Scan for the cell matching the given text and deliver its [X, Y] coordinate at center. 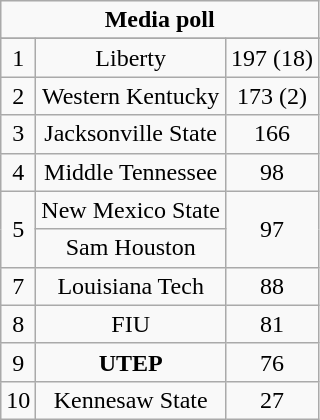
1 [18, 58]
New Mexico State [131, 210]
8 [18, 324]
2 [18, 96]
Sam Houston [131, 248]
27 [272, 400]
97 [272, 229]
5 [18, 229]
4 [18, 172]
197 (18) [272, 58]
166 [272, 134]
3 [18, 134]
Kennesaw State [131, 400]
98 [272, 172]
9 [18, 362]
10 [18, 400]
Liberty [131, 58]
FIU [131, 324]
Middle Tennessee [131, 172]
Western Kentucky [131, 96]
Louisiana Tech [131, 286]
UTEP [131, 362]
Media poll [160, 20]
7 [18, 286]
173 (2) [272, 96]
81 [272, 324]
88 [272, 286]
76 [272, 362]
Jacksonville State [131, 134]
